Capture the cell that displays the provided text and extract its (x, y) central coordinate. 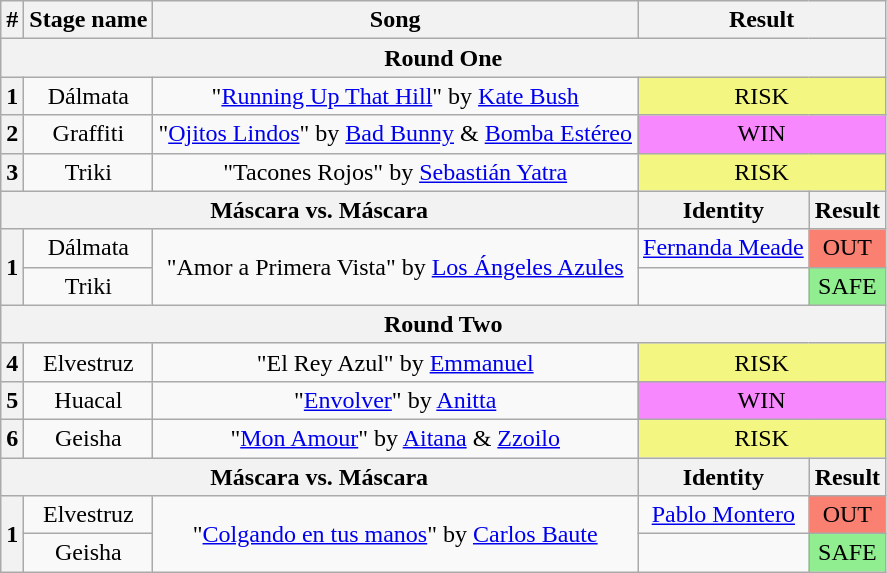
"El Rey Azul" by Emmanuel (396, 362)
"Ojitos Lindos" by Bad Bunny & Bomba Estéreo (396, 134)
"Amor a Primera Vista" by Los Ángeles Azules (396, 267)
4 (12, 362)
Pablo Montero (724, 515)
"Colgando en tus manos" by Carlos Baute (396, 534)
Song (396, 20)
Stage name (88, 20)
2 (12, 134)
"Mon Amour" by Aitana & Zzoilo (396, 438)
Round Two (444, 324)
3 (12, 172)
Fernanda Meade (724, 248)
Round One (444, 58)
"Envolver" by Anitta (396, 400)
5 (12, 400)
Graffiti (88, 134)
6 (12, 438)
"Tacones Rojos" by Sebastián Yatra (396, 172)
Huacal (88, 400)
# (12, 20)
"Running Up That Hill" by Kate Bush (396, 96)
